Determine the (X, Y) coordinate at the center of the cell enclosing the given text.  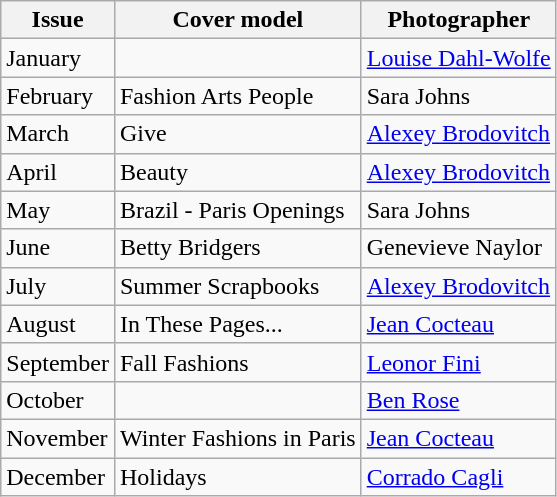
Fashion Arts People (238, 96)
Issue (58, 20)
January (58, 58)
June (58, 248)
Brazil - Paris Openings (238, 210)
October (58, 400)
Ben Rose (458, 400)
Beauty (238, 172)
March (58, 134)
May (58, 210)
December (58, 477)
Leonor Fini (458, 362)
Fall Fashions (238, 362)
Summer Scrapbooks (238, 286)
August (58, 324)
Photographer (458, 20)
September (58, 362)
February (58, 96)
April (58, 172)
Holidays (238, 477)
Louise Dahl-Wolfe (458, 58)
Give (238, 134)
Winter Fashions in Paris (238, 438)
Betty Bridgers (238, 248)
July (58, 286)
Cover model (238, 20)
Genevieve Naylor (458, 248)
November (58, 438)
In These Pages... (238, 324)
Corrado Cagli (458, 477)
